Detect which cell encompasses the target text, then output its (x, y) center coordinate. 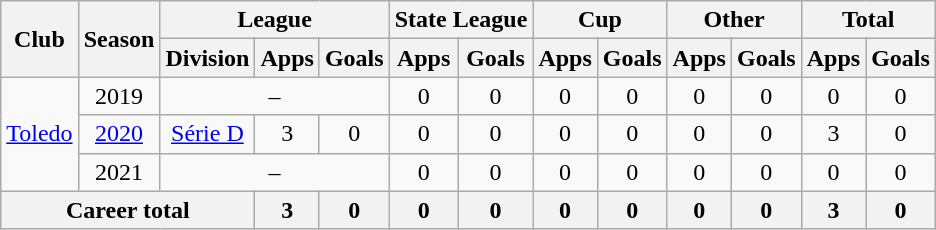
2019 (119, 96)
2020 (119, 134)
Career total (128, 210)
Série D (208, 134)
2021 (119, 172)
Division (208, 58)
League (274, 20)
Other (734, 20)
Toledo (40, 134)
Total (868, 20)
Season (119, 39)
State League (461, 20)
Cup (600, 20)
Club (40, 39)
